Determine the [x, y] coordinate at the center of the cell enclosing the given text.  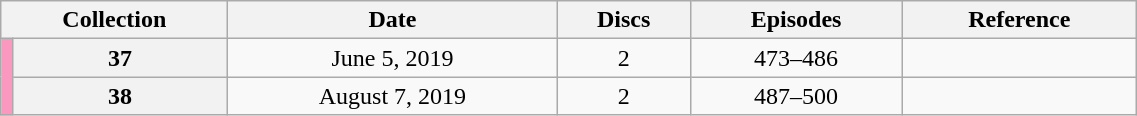
Collection [114, 20]
August 7, 2019 [392, 96]
Episodes [796, 20]
Discs [624, 20]
38 [120, 96]
June 5, 2019 [392, 58]
Date [392, 20]
473–486 [796, 58]
Reference [1020, 20]
37 [120, 58]
487–500 [796, 96]
